Identify which cell holds the provided text, then report its [x, y] central coordinate. 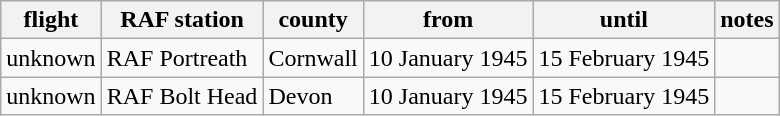
notes [747, 20]
Cornwall [313, 58]
county [313, 20]
RAF Bolt Head [182, 96]
flight [51, 20]
Devon [313, 96]
RAF Portreath [182, 58]
from [448, 20]
until [624, 20]
RAF station [182, 20]
